Provide the [x, y] coordinate of the cell's center where the given text is located.  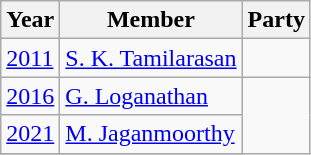
Member [151, 20]
2021 [30, 134]
2011 [30, 58]
Year [30, 20]
S. K. Tamilarasan [151, 58]
M. Jaganmoorthy [151, 134]
G. Loganathan [151, 96]
Party [276, 20]
2016 [30, 96]
